Locate the cell with the specified text and output its [x, y] center coordinate. 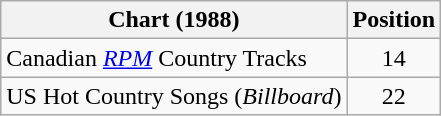
14 [394, 58]
22 [394, 96]
US Hot Country Songs (Billboard) [174, 96]
Position [394, 20]
Chart (1988) [174, 20]
Canadian RPM Country Tracks [174, 58]
